Detect which cell encompasses the target text, then output its (x, y) center coordinate. 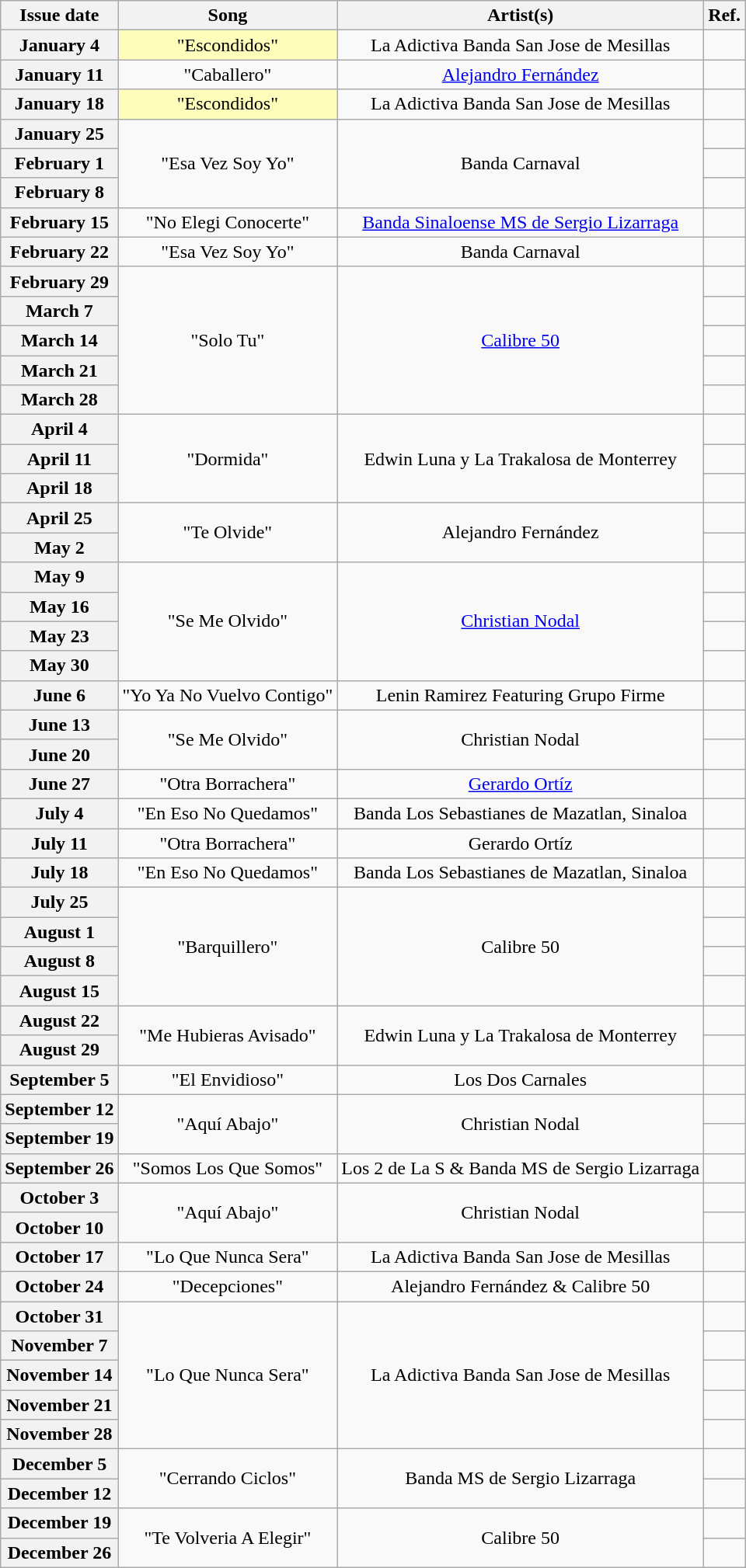
May 9 (59, 577)
"No Elegi Conocerte" (228, 222)
April 25 (59, 518)
January 18 (59, 104)
"Barquillero" (228, 947)
August 29 (59, 1050)
June 20 (59, 754)
August 22 (59, 1020)
November 7 (59, 1346)
"Yo Ya No Vuelvo Contigo" (228, 695)
September 26 (59, 1168)
Los Dos Carnales (521, 1080)
July 11 (59, 843)
February 1 (59, 163)
April 4 (59, 429)
August 15 (59, 991)
October 10 (59, 1227)
July 25 (59, 902)
December 19 (59, 1523)
"Somos Los Que Somos" (228, 1168)
December 26 (59, 1552)
February 29 (59, 281)
June 13 (59, 725)
October 3 (59, 1198)
Banda MS de Sergio Lizarraga (521, 1479)
June 6 (59, 695)
May 2 (59, 548)
March 28 (59, 400)
Lenin Ramirez Featuring Grupo Firme (521, 695)
"El Envidioso" (228, 1080)
May 16 (59, 607)
October 24 (59, 1286)
Artist(s) (521, 16)
July 18 (59, 873)
February 8 (59, 193)
"Te Olvide" (228, 533)
April 18 (59, 488)
November 21 (59, 1405)
October 17 (59, 1257)
July 4 (59, 813)
"Me Hubieras Avisado" (228, 1035)
"Solo Tu" (228, 340)
September 5 (59, 1080)
November 14 (59, 1375)
Alejandro Fernández & Calibre 50 (521, 1286)
"Decepciones" (228, 1286)
March 14 (59, 340)
January 11 (59, 75)
February 22 (59, 252)
Banda Sinaloense MS de Sergio Lizarraga (521, 222)
October 31 (59, 1316)
June 27 (59, 784)
January 25 (59, 134)
February 15 (59, 222)
"Te Volveria A Elegir" (228, 1538)
March 21 (59, 370)
November 28 (59, 1434)
December 5 (59, 1464)
Issue date (59, 16)
"Cerrando Ciclos" (228, 1479)
Los 2 de La S & Banda MS de Sergio Lizarraga (521, 1168)
"Caballero" (228, 75)
"Dormida" (228, 459)
January 4 (59, 45)
May 23 (59, 636)
May 30 (59, 666)
April 11 (59, 459)
September 19 (59, 1139)
September 12 (59, 1109)
December 12 (59, 1493)
Song (228, 16)
August 1 (59, 932)
August 8 (59, 961)
Ref. (724, 16)
March 7 (59, 311)
